Find where the given text appears and provide that cell's center as (x, y) coordinate. 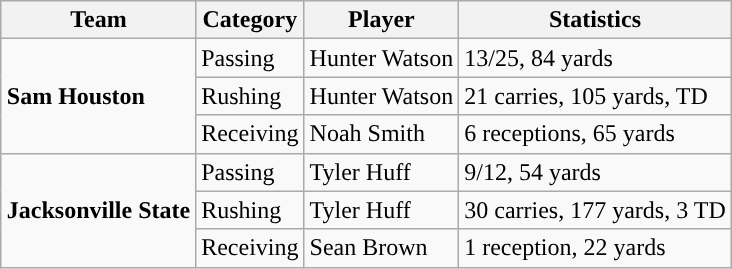
Sean Brown (382, 248)
Sam Houston (98, 96)
21 carries, 105 yards, TD (596, 96)
Noah Smith (382, 134)
Statistics (596, 20)
Team (98, 20)
Jacksonville State (98, 210)
Player (382, 20)
9/12, 54 yards (596, 172)
6 receptions, 65 yards (596, 134)
30 carries, 177 yards, 3 TD (596, 210)
1 reception, 22 yards (596, 248)
13/25, 84 yards (596, 58)
Category (250, 20)
